Search for the cell housing the specified text and yield its [X, Y] center coordinate. 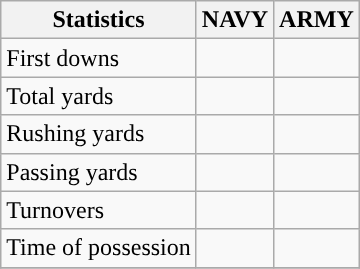
First downs [99, 58]
Total yards [99, 96]
NAVY [234, 20]
Passing yards [99, 172]
ARMY [317, 20]
Rushing yards [99, 134]
Turnovers [99, 210]
Statistics [99, 20]
Time of possession [99, 248]
